Extract the (X, Y) coordinate from the center of the cell holding the provided text.  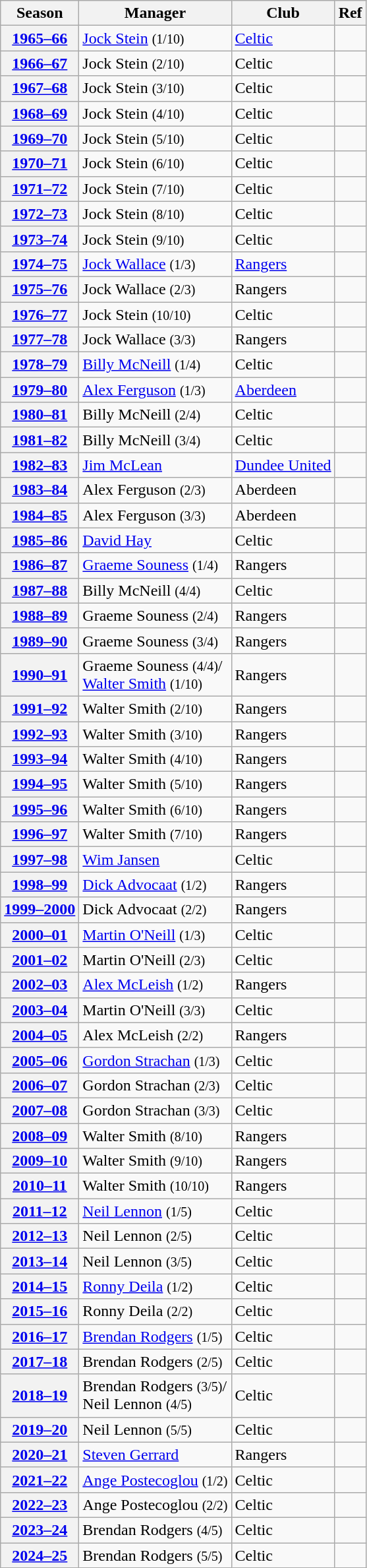
Martin O'Neill (1/3) (155, 935)
Jock Stein (5/10) (155, 139)
1992–93 (40, 734)
Manager (155, 13)
Neil Lennon (3/5) (155, 1261)
1978–79 (40, 365)
Neil Lennon (2/5) (155, 1236)
Martin O'Neill (2/3) (155, 960)
1996–97 (40, 834)
1991–92 (40, 708)
Steven Gerrard (155, 1455)
1988–89 (40, 615)
1985–86 (40, 540)
2022–23 (40, 1505)
2006–07 (40, 1085)
1982–83 (40, 465)
Alex McLeish (2/2) (155, 1035)
Graeme Souness (1/4) (155, 565)
Jock Stein (10/10) (155, 315)
1993–94 (40, 759)
Neil Lennon (5/5) (155, 1429)
Wim Jansen (155, 860)
1994–95 (40, 784)
Jock Wallace (2/3) (155, 289)
1980–81 (40, 415)
1979–80 (40, 390)
Billy McNeill (4/4) (155, 590)
Jock Wallace (3/3) (155, 340)
Billy McNeill (1/4) (155, 365)
1977–78 (40, 340)
1969–70 (40, 139)
Walter Smith (6/10) (155, 809)
1965–66 (40, 38)
2008–09 (40, 1135)
Jock Stein (9/10) (155, 239)
Jock Stein (3/10) (155, 88)
2024–25 (40, 1555)
Jock Stein (6/10) (155, 164)
Alex Ferguson (1/3) (155, 390)
Brendan Rodgers (1/5) (155, 1336)
2011–12 (40, 1211)
Jock Stein (2/10) (155, 63)
Dundee United (283, 465)
Jock Wallace (1/3) (155, 264)
Billy McNeill (3/4) (155, 440)
1986–87 (40, 565)
Season (40, 13)
Jock Stein (1/10) (155, 38)
2014–15 (40, 1286)
2000–01 (40, 935)
Walter Smith (8/10) (155, 1135)
Gordon Strachan (2/3) (155, 1085)
2003–04 (40, 1010)
Ref (351, 13)
Alex McLeish (1/2) (155, 985)
2005–06 (40, 1060)
1971–72 (40, 189)
2020–21 (40, 1455)
Jim McLean (155, 465)
1974–75 (40, 264)
Walter Smith (4/10) (155, 759)
Walter Smith (3/10) (155, 734)
2009–10 (40, 1161)
1972–73 (40, 214)
Graeme Souness (3/4) (155, 641)
2023–24 (40, 1530)
2013–14 (40, 1261)
1999–2000 (40, 910)
Brendan Rodgers (5/5) (155, 1555)
1968–69 (40, 113)
1975–76 (40, 289)
1989–90 (40, 641)
Billy McNeill (2/4) (155, 415)
Gordon Strachan (1/3) (155, 1060)
1973–74 (40, 239)
David Hay (155, 540)
Walter Smith (9/10) (155, 1161)
2001–02 (40, 960)
1987–88 (40, 590)
Walter Smith (7/10) (155, 834)
2007–08 (40, 1110)
Alex Ferguson (2/3) (155, 490)
Walter Smith (10/10) (155, 1186)
1990–91 (40, 674)
Brendan Rodgers (2/5) (155, 1362)
Brendan Rodgers (4/5) (155, 1530)
1995–96 (40, 809)
1976–77 (40, 315)
1981–82 (40, 440)
1997–98 (40, 860)
Walter Smith (2/10) (155, 708)
2012–13 (40, 1236)
Club (283, 13)
1970–71 (40, 164)
Ronny Deila (1/2) (155, 1286)
Jock Stein (8/10) (155, 214)
1966–67 (40, 63)
Dick Advocaat (1/2) (155, 885)
1967–68 (40, 88)
Gordon Strachan (3/3) (155, 1110)
Alex Ferguson (3/3) (155, 515)
2010–11 (40, 1186)
2016–17 (40, 1336)
Ange Postecoglou (1/2) (155, 1480)
1983–84 (40, 490)
Jock Stein (7/10) (155, 189)
2017–18 (40, 1362)
Graeme Souness (2/4) (155, 615)
Ronny Deila (2/2) (155, 1311)
Graeme Souness (4/4)/ Walter Smith (1/10) (155, 674)
1984–85 (40, 515)
Brendan Rodgers (3/5)/ Neil Lennon (4/5) (155, 1396)
2002–03 (40, 985)
Walter Smith (5/10) (155, 784)
2021–22 (40, 1480)
Martin O'Neill (3/3) (155, 1010)
1998–99 (40, 885)
2018–19 (40, 1396)
Jock Stein (4/10) (155, 113)
2015–16 (40, 1311)
Neil Lennon (1/5) (155, 1211)
2019–20 (40, 1429)
Ange Postecoglou (2/2) (155, 1505)
Dick Advocaat (2/2) (155, 910)
2004–05 (40, 1035)
